Locate the cell with the specified text and output its (x, y) center coordinate. 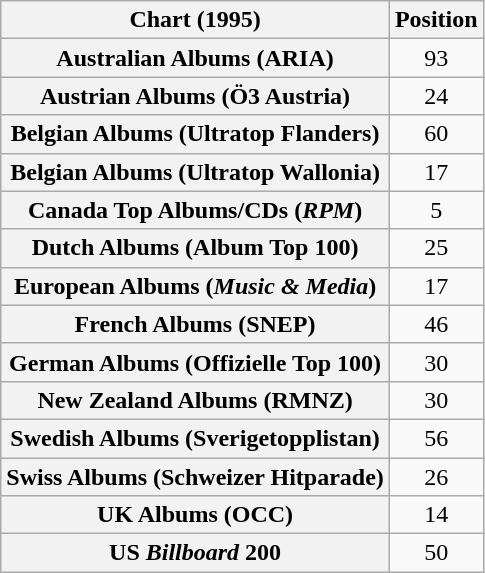
24 (436, 96)
German Albums (Offizielle Top 100) (196, 362)
50 (436, 553)
Canada Top Albums/CDs (RPM) (196, 210)
Position (436, 20)
14 (436, 515)
UK Albums (OCC) (196, 515)
5 (436, 210)
Australian Albums (ARIA) (196, 58)
Dutch Albums (Album Top 100) (196, 248)
Belgian Albums (Ultratop Wallonia) (196, 172)
56 (436, 438)
93 (436, 58)
26 (436, 477)
25 (436, 248)
Austrian Albums (Ö3 Austria) (196, 96)
European Albums (Music & Media) (196, 286)
46 (436, 324)
Belgian Albums (Ultratop Flanders) (196, 134)
60 (436, 134)
New Zealand Albums (RMNZ) (196, 400)
US Billboard 200 (196, 553)
Swedish Albums (Sverigetopplistan) (196, 438)
Chart (1995) (196, 20)
Swiss Albums (Schweizer Hitparade) (196, 477)
French Albums (SNEP) (196, 324)
